Pinpoint the cell where the given text exists, returning its [X, Y] midpoint coordinate. 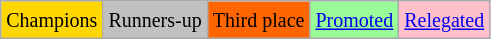
Runners-up [155, 20]
Third place [258, 20]
Champions [52, 20]
Relegated [444, 20]
Promoted [354, 20]
